Locate the cell with the specified text and output its [x, y] center coordinate. 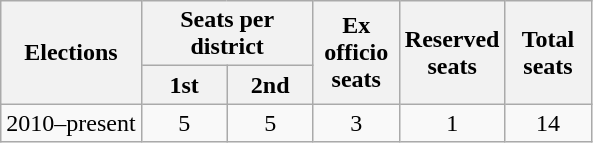
Seats per district [227, 34]
Elections [71, 52]
1 [452, 123]
3 [356, 123]
Ex officio seats [356, 52]
Reserved seats [452, 52]
1st [184, 85]
2nd [270, 85]
Total seats [548, 52]
14 [548, 123]
2010–present [71, 123]
